Identify which cell holds the provided text, then report its [X, Y] central coordinate. 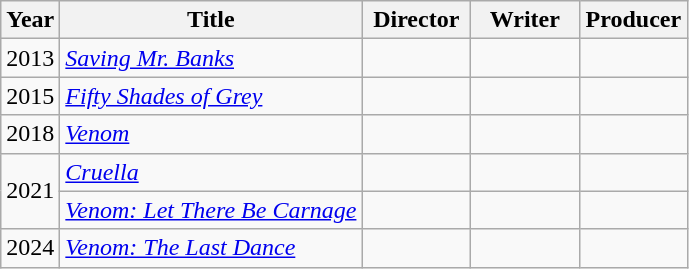
2024 [30, 248]
Fifty Shades of Grey [211, 96]
Title [211, 20]
Venom: The Last Dance [211, 248]
Venom: Let There Be Carnage [211, 210]
2013 [30, 58]
2015 [30, 96]
Producer [634, 20]
Writer [526, 20]
Saving Mr. Banks [211, 58]
Cruella [211, 172]
Venom [211, 134]
2021 [30, 191]
2018 [30, 134]
Director [416, 20]
Year [30, 20]
